Find where the given text appears and provide that cell's center as (X, Y) coordinate. 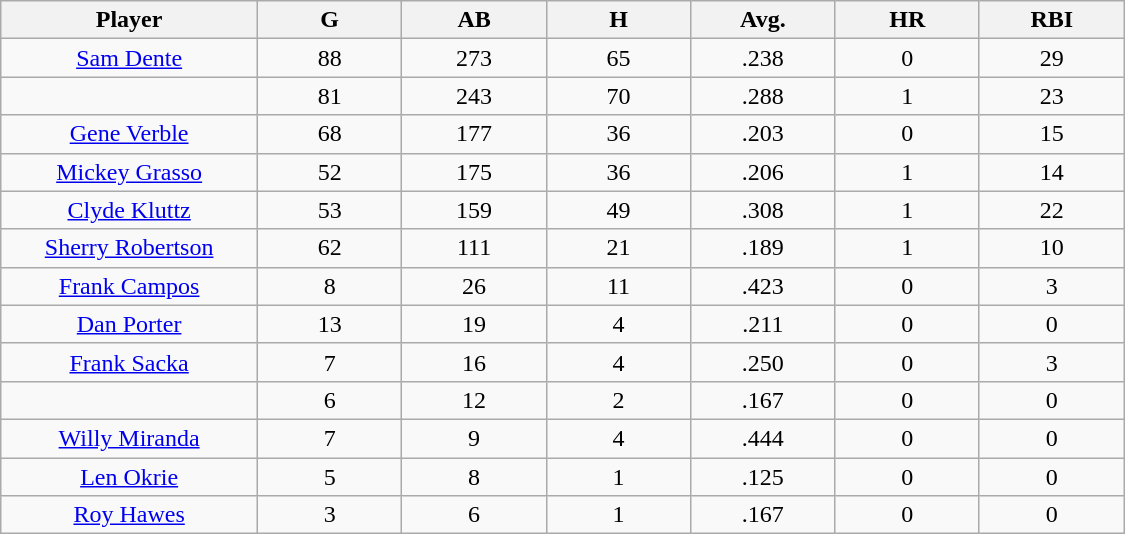
29 (1052, 58)
68 (329, 134)
22 (1052, 210)
HR (907, 20)
81 (329, 96)
65 (618, 58)
RBI (1052, 20)
88 (329, 58)
Frank Sacka (130, 362)
Sam Dente (130, 58)
AB (474, 20)
62 (329, 248)
G (329, 20)
21 (618, 248)
.189 (763, 248)
19 (474, 324)
14 (1052, 172)
.125 (763, 477)
.238 (763, 58)
159 (474, 210)
11 (618, 286)
15 (1052, 134)
243 (474, 96)
53 (329, 210)
Clyde Kluttz (130, 210)
70 (618, 96)
177 (474, 134)
H (618, 20)
Len Okrie (130, 477)
2 (618, 400)
12 (474, 400)
.444 (763, 438)
Frank Campos (130, 286)
.308 (763, 210)
Sherry Robertson (130, 248)
.211 (763, 324)
9 (474, 438)
.423 (763, 286)
13 (329, 324)
Willy Miranda (130, 438)
.203 (763, 134)
Player (130, 20)
10 (1052, 248)
273 (474, 58)
Dan Porter (130, 324)
16 (474, 362)
Avg. (763, 20)
52 (329, 172)
26 (474, 286)
49 (618, 210)
.250 (763, 362)
.288 (763, 96)
111 (474, 248)
175 (474, 172)
.206 (763, 172)
23 (1052, 96)
Roy Hawes (130, 515)
Mickey Grasso (130, 172)
5 (329, 477)
Gene Verble (130, 134)
